Detect which cell encompasses the target text, then output its (X, Y) center coordinate. 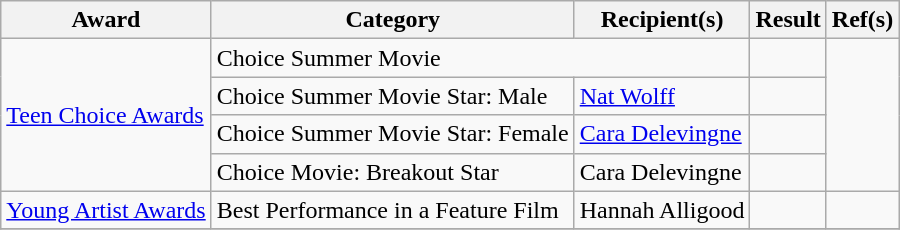
Teen Choice Awards (106, 115)
Ref(s) (862, 20)
Choice Summer Movie Star: Female (392, 134)
Choice Movie: Breakout Star (392, 172)
Choice Summer Movie (480, 58)
Recipient(s) (662, 20)
Choice Summer Movie Star: Male (392, 96)
Young Artist Awards (106, 210)
Nat Wolff (662, 96)
Hannah Alligood (662, 210)
Award (106, 20)
Result (788, 20)
Category (392, 20)
Best Performance in a Feature Film (392, 210)
